Capture the cell that displays the provided text and extract its [X, Y] central coordinate. 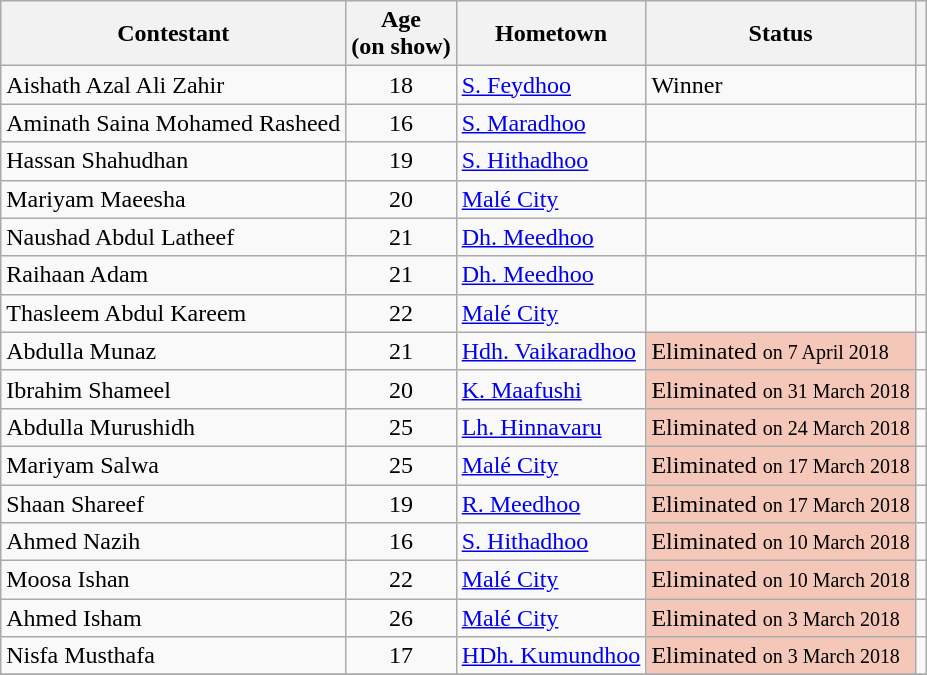
18 [401, 85]
Naushad Abdul Latheef [174, 237]
26 [401, 618]
Moosa Ishan [174, 580]
Winner [781, 85]
HDh. Kumundhoo [551, 656]
Mariyam Salwa [174, 465]
Hometown [551, 34]
Hassan Shahudhan [174, 161]
Nisfa Musthafa [174, 656]
Status [781, 34]
Abdulla Murushidh [174, 427]
Ahmed Nazih [174, 542]
Eliminated on 31 March 2018 [781, 389]
Eliminated on 7 April 2018 [781, 351]
Aishath Azal Ali Zahir [174, 85]
Lh. Hinnavaru [551, 427]
Age(on show) [401, 34]
Thasleem Abdul Kareem [174, 313]
K. Maafushi [551, 389]
Ahmed Isham [174, 618]
Raihaan Adam [174, 275]
S. Feydhoo [551, 85]
Ibrahim Shameel [174, 389]
Shaan Shareef [174, 503]
Hdh. Vaikaradhoo [551, 351]
R. Meedhoo [551, 503]
Aminath Saina Mohamed Rasheed [174, 123]
Eliminated on 24 March 2018 [781, 427]
Contestant [174, 34]
Mariyam Maeesha [174, 199]
17 [401, 656]
Abdulla Munaz [174, 351]
S. Maradhoo [551, 123]
